Identify which cell holds the provided text, then report its (X, Y) central coordinate. 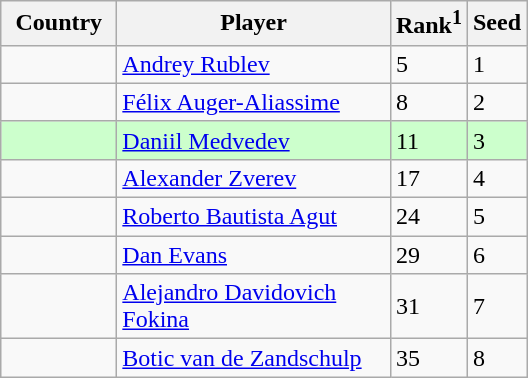
31 (428, 306)
Dan Evans (254, 255)
35 (428, 358)
3 (496, 140)
6 (496, 255)
Alexander Zverev (254, 178)
Rank1 (428, 24)
Roberto Bautista Agut (254, 217)
1 (496, 64)
Alejandro Davidovich Fokina (254, 306)
24 (428, 217)
Player (254, 24)
Seed (496, 24)
Félix Auger-Aliassime (254, 102)
29 (428, 255)
4 (496, 178)
7 (496, 306)
Country (59, 24)
Andrey Rublev (254, 64)
2 (496, 102)
11 (428, 140)
Daniil Medvedev (254, 140)
17 (428, 178)
Botic van de Zandschulp (254, 358)
